Search for the cell housing the specified text and yield its [x, y] center coordinate. 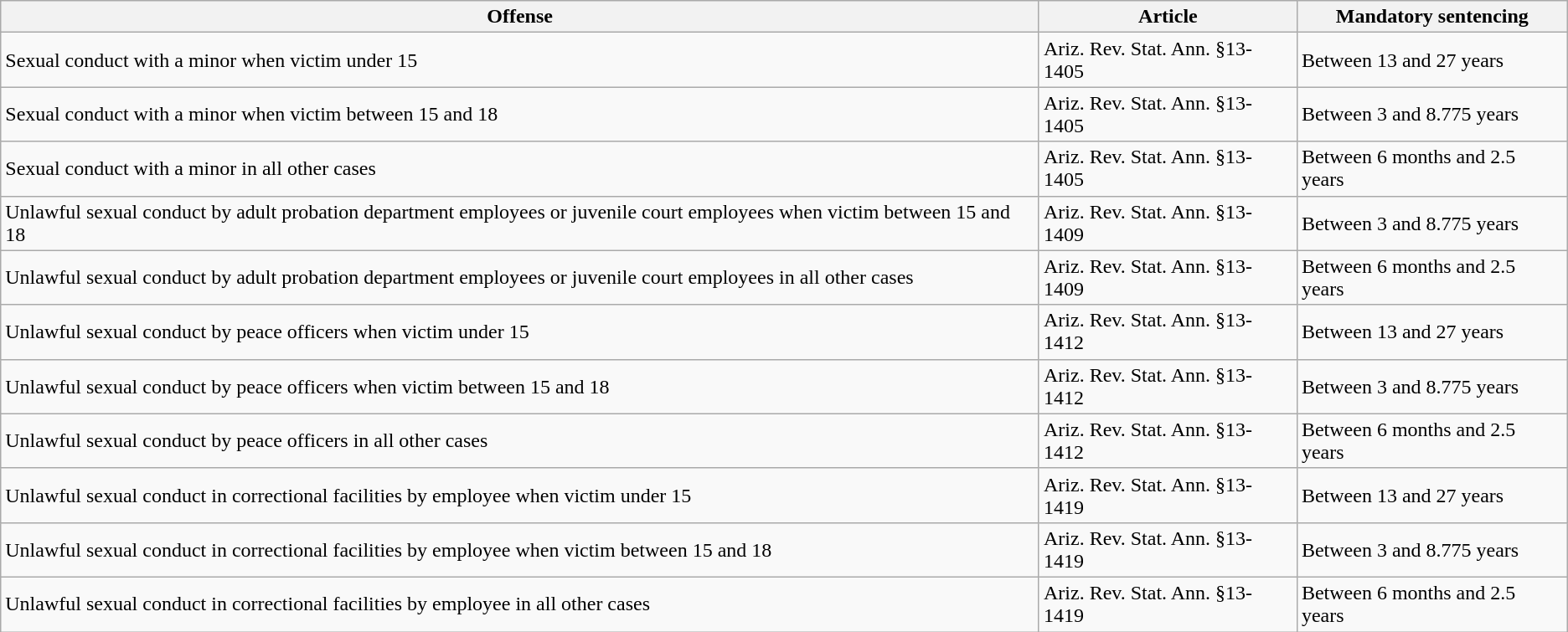
Mandatory sentencing [1432, 17]
Unlawful sexual conduct by adult probation department employees or juvenile court employees in all other cases [520, 278]
Article [1168, 17]
Unlawful sexual conduct by peace officers in all other cases [520, 440]
Sexual conduct with a minor when victim under 15 [520, 60]
Sexual conduct with a minor when victim between 15 and 18 [520, 114]
Unlawful sexual conduct in correctional facilities by employee in all other cases [520, 604]
Offense [520, 17]
Unlawful sexual conduct by adult probation department employees or juvenile court employees when victim between 15 and 18 [520, 223]
Unlawful sexual conduct in correctional facilities by employee when victim between 15 and 18 [520, 549]
Unlawful sexual conduct in correctional facilities by employee when victim under 15 [520, 496]
Sexual conduct with a minor in all other cases [520, 169]
Unlawful sexual conduct by peace officers when victim under 15 [520, 331]
Unlawful sexual conduct by peace officers when victim between 15 and 18 [520, 387]
